Provide the (X, Y) coordinate of the cell's center where the given text is located.  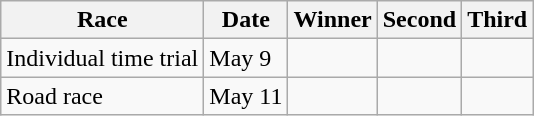
Date (246, 20)
Road race (102, 96)
May 11 (246, 96)
Winner (332, 20)
Second (419, 20)
Third (498, 20)
May 9 (246, 58)
Race (102, 20)
Individual time trial (102, 58)
